Provide the (X, Y) coordinate of the cell's center where the given text is located.  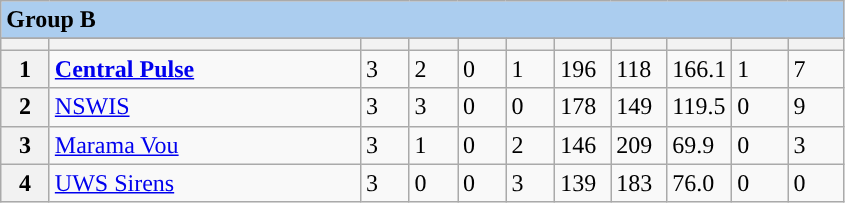
Group B (422, 20)
209 (639, 145)
139 (583, 183)
178 (583, 107)
9 (816, 107)
146 (583, 145)
4 (26, 183)
196 (583, 69)
166.1 (700, 69)
118 (639, 69)
7 (816, 69)
149 (639, 107)
UWS Sirens (204, 183)
69.9 (700, 145)
NSWIS (204, 107)
119.5 (700, 107)
183 (639, 183)
76.0 (700, 183)
Marama Vou (204, 145)
Central Pulse (204, 69)
